Output the (X, Y) coordinate of the center of the cell containing the given text.  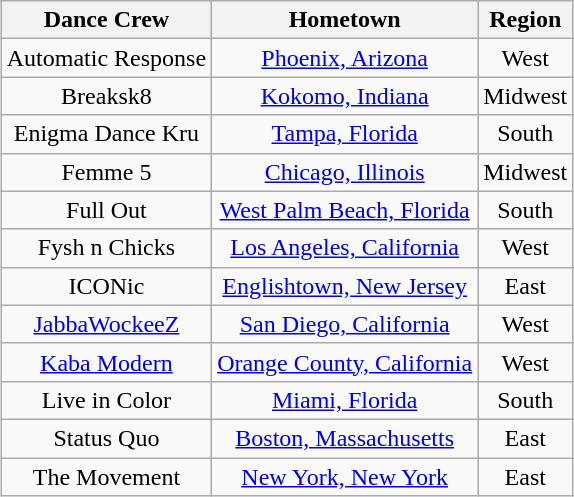
ICONic (106, 286)
Full Out (106, 210)
Fysh n Chicks (106, 248)
Kokomo, Indiana (345, 96)
West Palm Beach, Florida (345, 210)
Dance Crew (106, 20)
Boston, Massachusetts (345, 438)
Phoenix, Arizona (345, 58)
Region (526, 20)
Englishtown, New Jersey (345, 286)
Chicago, Illinois (345, 172)
The Movement (106, 477)
Los Angeles, California (345, 248)
Orange County, California (345, 362)
San Diego, California (345, 324)
Status Quo (106, 438)
Automatic Response (106, 58)
JabbaWockeeZ (106, 324)
Kaba Modern (106, 362)
Enigma Dance Kru (106, 134)
Miami, Florida (345, 400)
Breaksk8 (106, 96)
Hometown (345, 20)
Tampa, Florida (345, 134)
Femme 5 (106, 172)
Live in Color (106, 400)
New York, New York (345, 477)
